Locate the cell with the specified text and output its [X, Y] center coordinate. 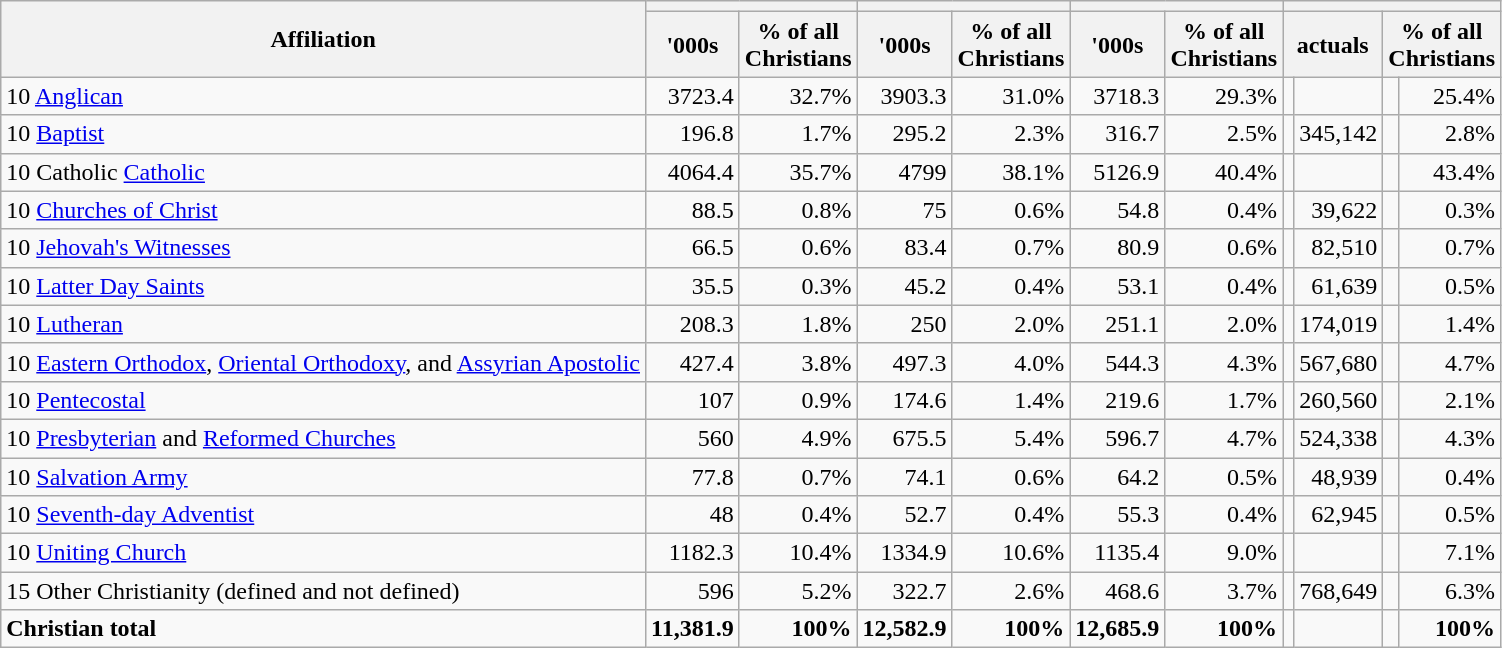
12,685.9 [1118, 629]
10 Presbyterian and Reformed Churches [324, 438]
4799 [904, 172]
0.8% [798, 210]
3.8% [798, 362]
10 Pentecostal [324, 400]
7.1% [1449, 553]
10 Uniting Church [324, 553]
38.1% [1011, 172]
427.4 [693, 362]
66.5 [693, 248]
174.6 [904, 400]
12,582.9 [904, 629]
596.7 [1118, 438]
107 [693, 400]
11,381.9 [693, 629]
10 Catholic Catholic [324, 172]
219.6 [1118, 400]
5.2% [798, 591]
208.3 [693, 324]
260,560 [1338, 400]
64.2 [1118, 477]
524,338 [1338, 438]
48,939 [1338, 477]
35.7% [798, 172]
1334.9 [904, 553]
10.4% [798, 553]
80.9 [1118, 248]
3718.3 [1118, 96]
2.1% [1449, 400]
3903.3 [904, 96]
10 Anglican [324, 96]
10 Latter Day Saints [324, 286]
43.4% [1449, 172]
82,510 [1338, 248]
768,649 [1338, 591]
10 Baptist [324, 134]
35.5 [693, 286]
10 Salvation Army [324, 477]
2.3% [1011, 134]
3.7% [1224, 591]
32.7% [798, 96]
10 Seventh-day Adventist [324, 515]
55.3 [1118, 515]
316.7 [1118, 134]
75 [904, 210]
1135.4 [1118, 553]
77.8 [693, 477]
596 [693, 591]
9.0% [1224, 553]
567,680 [1338, 362]
544.3 [1118, 362]
40.4% [1224, 172]
62,945 [1338, 515]
251.1 [1118, 324]
1182.3 [693, 553]
15 Other Christianity (defined and not defined) [324, 591]
10 Lutheran [324, 324]
5126.9 [1118, 172]
10 Churches of Christ [324, 210]
25.4% [1449, 96]
675.5 [904, 438]
Affiliation [324, 39]
4.0% [1011, 362]
83.4 [904, 248]
52.7 [904, 515]
2.8% [1449, 134]
322.7 [904, 591]
39,622 [1338, 210]
actuals [1333, 44]
88.5 [693, 210]
4.9% [798, 438]
45.2 [904, 286]
468.6 [1118, 591]
48 [693, 515]
74.1 [904, 477]
497.3 [904, 362]
5.4% [1011, 438]
250 [904, 324]
560 [693, 438]
61,639 [1338, 286]
29.3% [1224, 96]
4064.4 [693, 172]
10 Eastern Orthodox, Oriental Orthodoxy, and Assyrian Apostolic [324, 362]
174,019 [1338, 324]
54.8 [1118, 210]
295.2 [904, 134]
6.3% [1449, 591]
2.5% [1224, 134]
Christian total [324, 629]
3723.4 [693, 96]
2.6% [1011, 591]
10.6% [1011, 553]
345,142 [1338, 134]
10 Jehovah's Witnesses [324, 248]
31.0% [1011, 96]
1.8% [798, 324]
0.9% [798, 400]
53.1 [1118, 286]
196.8 [693, 134]
